For the text-containing cell, return its midpoint in [X, Y] coordinate format. 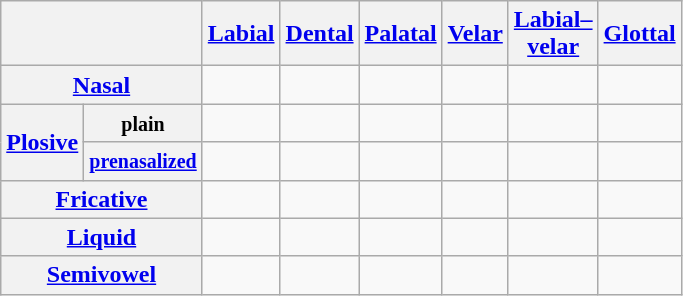
Labial [241, 34]
plain [143, 123]
Semivowel [102, 275]
Dental [320, 34]
Nasal [102, 85]
Liquid [102, 237]
Fricative [102, 199]
Palatal [400, 34]
Velar [475, 34]
Plosive [42, 142]
prenasalized [143, 161]
Labial–velar [553, 34]
Glottal [640, 34]
